Find where the given text appears and provide that cell's center as (X, Y) coordinate. 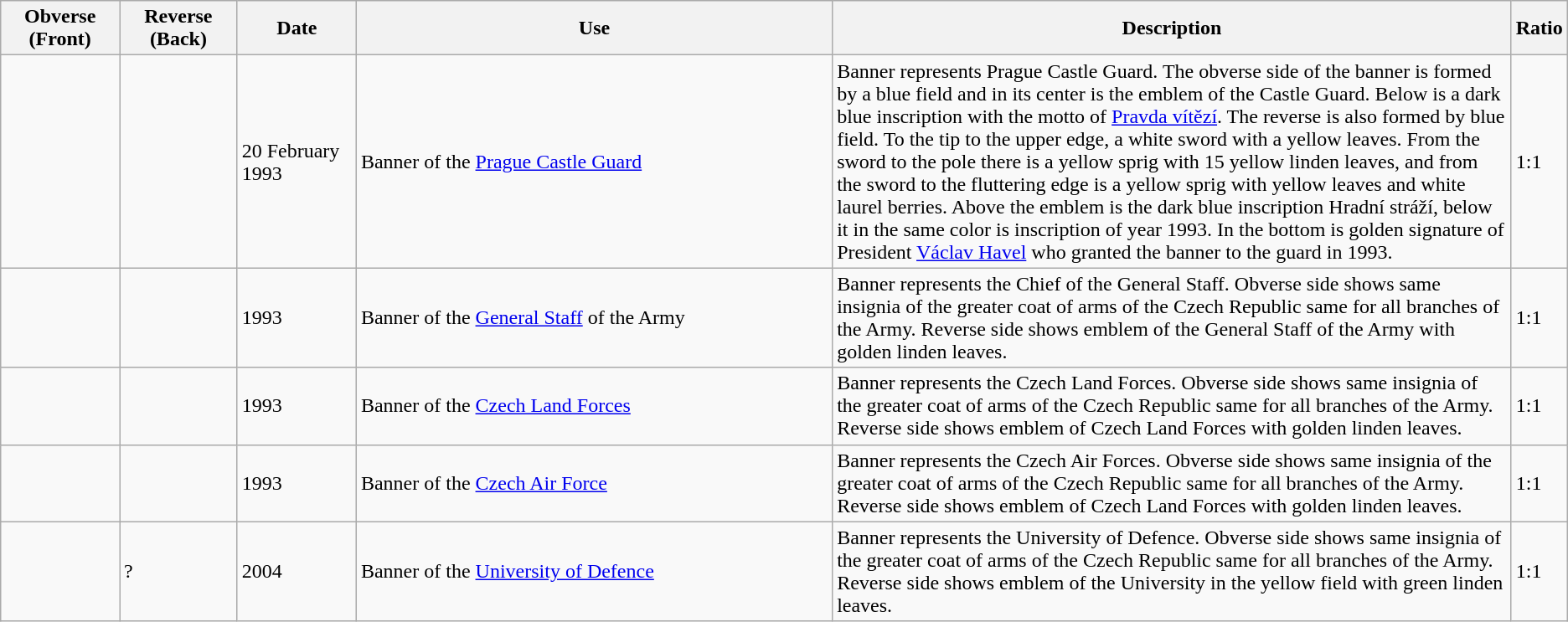
Banner of the Czech Land Forces (594, 406)
Date (297, 28)
Ratio (1540, 28)
2004 (297, 571)
Banner of the General Staff of the Army (594, 318)
Banner of the Czech Air Force (594, 483)
Reverse (Back) (179, 28)
Banner of the University of Defence (594, 571)
Use (594, 28)
20 February 1993 (297, 162)
Banner of the Prague Castle Guard (594, 162)
? (179, 571)
Obverse (Front) (60, 28)
Description (1173, 28)
